Scan for the cell matching the given text and deliver its [X, Y] coordinate at center. 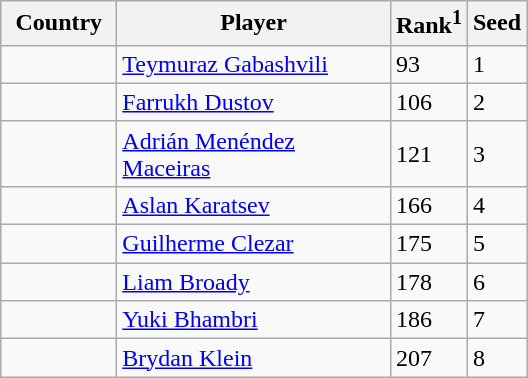
166 [428, 205]
2 [496, 102]
Country [59, 24]
175 [428, 244]
Adrián Menéndez Maceiras [254, 154]
178 [428, 282]
4 [496, 205]
Aslan Karatsev [254, 205]
Teymuraz Gabashvili [254, 64]
8 [496, 358]
207 [428, 358]
5 [496, 244]
106 [428, 102]
186 [428, 320]
93 [428, 64]
Guilherme Clezar [254, 244]
Liam Broady [254, 282]
1 [496, 64]
Player [254, 24]
Yuki Bhambri [254, 320]
121 [428, 154]
6 [496, 282]
7 [496, 320]
Farrukh Dustov [254, 102]
Seed [496, 24]
Brydan Klein [254, 358]
3 [496, 154]
Rank1 [428, 24]
